Identify which cell holds the provided text, then report its (X, Y) central coordinate. 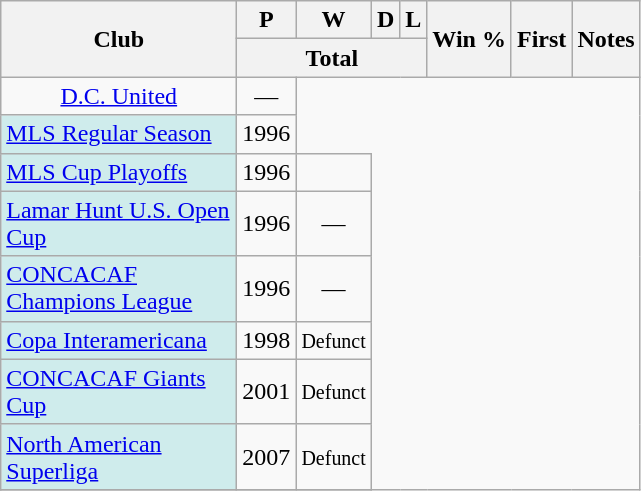
2001 (266, 392)
L (414, 20)
2007 (266, 456)
CONCACAF Giants Cup (119, 392)
D (385, 20)
First (541, 39)
Lamar Hunt U.S. Open Cup (119, 224)
W (334, 20)
North American Superliga (119, 456)
Copa Interamericana (119, 340)
CONCACAF Champions League (119, 288)
Club (119, 39)
D.C. United (119, 96)
Win % (470, 39)
P (266, 20)
1998 (266, 340)
MLS Regular Season (119, 134)
Total (332, 58)
MLS Cup Playoffs (119, 172)
Notes (606, 39)
